Search for the cell housing the specified text and yield its (X, Y) center coordinate. 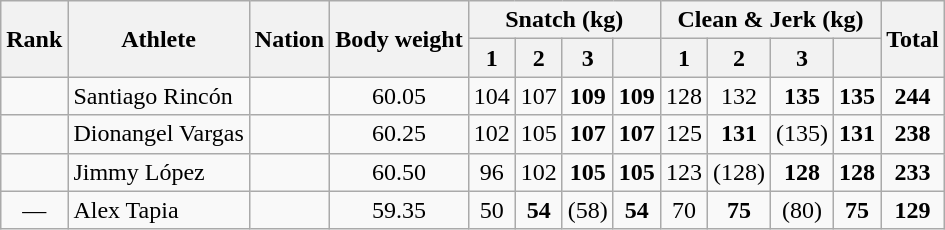
50 (492, 210)
129 (913, 210)
Jimmy López (158, 172)
(80) (802, 210)
(128) (738, 172)
132 (738, 96)
— (34, 210)
Snatch (kg) (564, 20)
Body weight (399, 39)
60.25 (399, 134)
59.35 (399, 210)
70 (684, 210)
233 (913, 172)
Clean & Jerk (kg) (770, 20)
60.50 (399, 172)
(135) (802, 134)
125 (684, 134)
104 (492, 96)
60.05 (399, 96)
96 (492, 172)
Alex Tapia (158, 210)
238 (913, 134)
Dionangel Vargas (158, 134)
Santiago Rincón (158, 96)
Rank (34, 39)
Total (913, 39)
(58) (588, 210)
Nation (289, 39)
Athlete (158, 39)
123 (684, 172)
244 (913, 96)
